Return [x, y] of the center of cell containing provided text 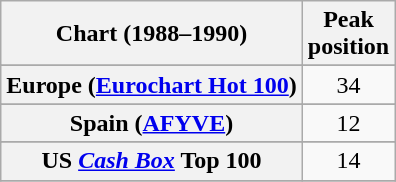
Peakposition [348, 34]
Spain (AFYVE) [152, 123]
Chart (1988–1990) [152, 34]
US Cash Box Top 100 [152, 161]
12 [348, 123]
Europe (Eurochart Hot 100) [152, 85]
14 [348, 161]
34 [348, 85]
